Return the [x, y] coordinate for the center point of the cell that contains the specified text.  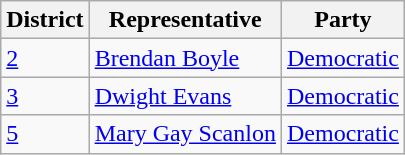
3 [45, 96]
5 [45, 134]
Mary Gay Scanlon [185, 134]
District [45, 20]
Representative [185, 20]
2 [45, 58]
Dwight Evans [185, 96]
Brendan Boyle [185, 58]
Party [342, 20]
